Detect which cell encompasses the target text, then output its (x, y) center coordinate. 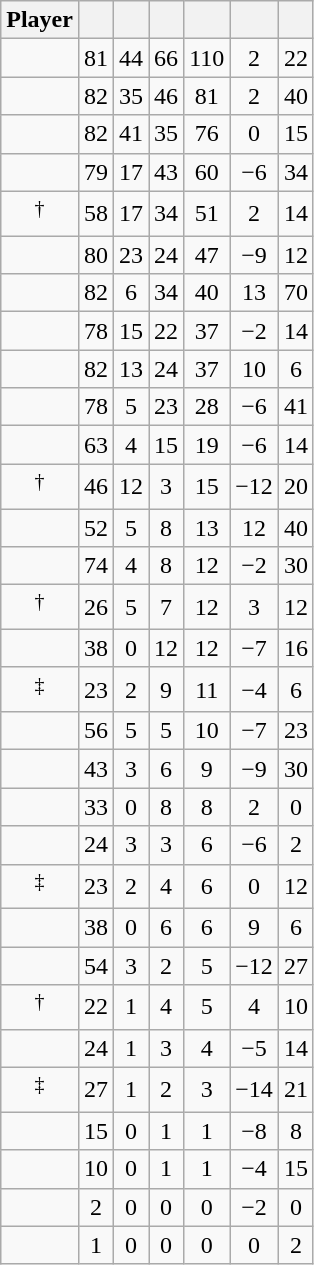
60 (207, 172)
33 (96, 807)
47 (207, 255)
56 (96, 731)
28 (207, 407)
−5 (254, 1048)
−14 (254, 1090)
19 (207, 445)
79 (96, 172)
63 (96, 445)
20 (296, 486)
58 (96, 214)
66 (166, 58)
21 (296, 1090)
44 (132, 58)
16 (296, 648)
74 (96, 566)
80 (96, 255)
−8 (254, 1131)
76 (207, 134)
70 (296, 293)
110 (207, 58)
Player (40, 20)
7 (166, 608)
11 (207, 690)
54 (96, 966)
51 (207, 214)
52 (96, 528)
26 (96, 608)
